Pinpoint the cell where the given text exists, returning its [x, y] midpoint coordinate. 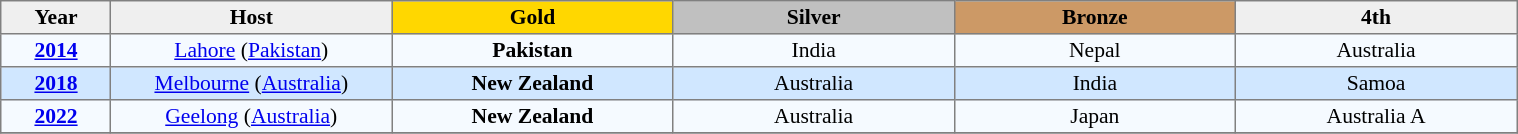
Melbourne (Australia) [252, 84]
Lahore (Pakistan) [252, 50]
Australia A [1376, 116]
Year [56, 18]
Gold [532, 18]
Geelong (Australia) [252, 116]
Pakistan [532, 50]
2014 [56, 50]
2018 [56, 84]
Japan [1094, 116]
Samoa [1376, 84]
4th [1376, 18]
Silver [814, 18]
Bronze [1094, 18]
2022 [56, 116]
Host [252, 18]
Nepal [1094, 50]
